Find where the given text appears and provide that cell's center as (x, y) coordinate. 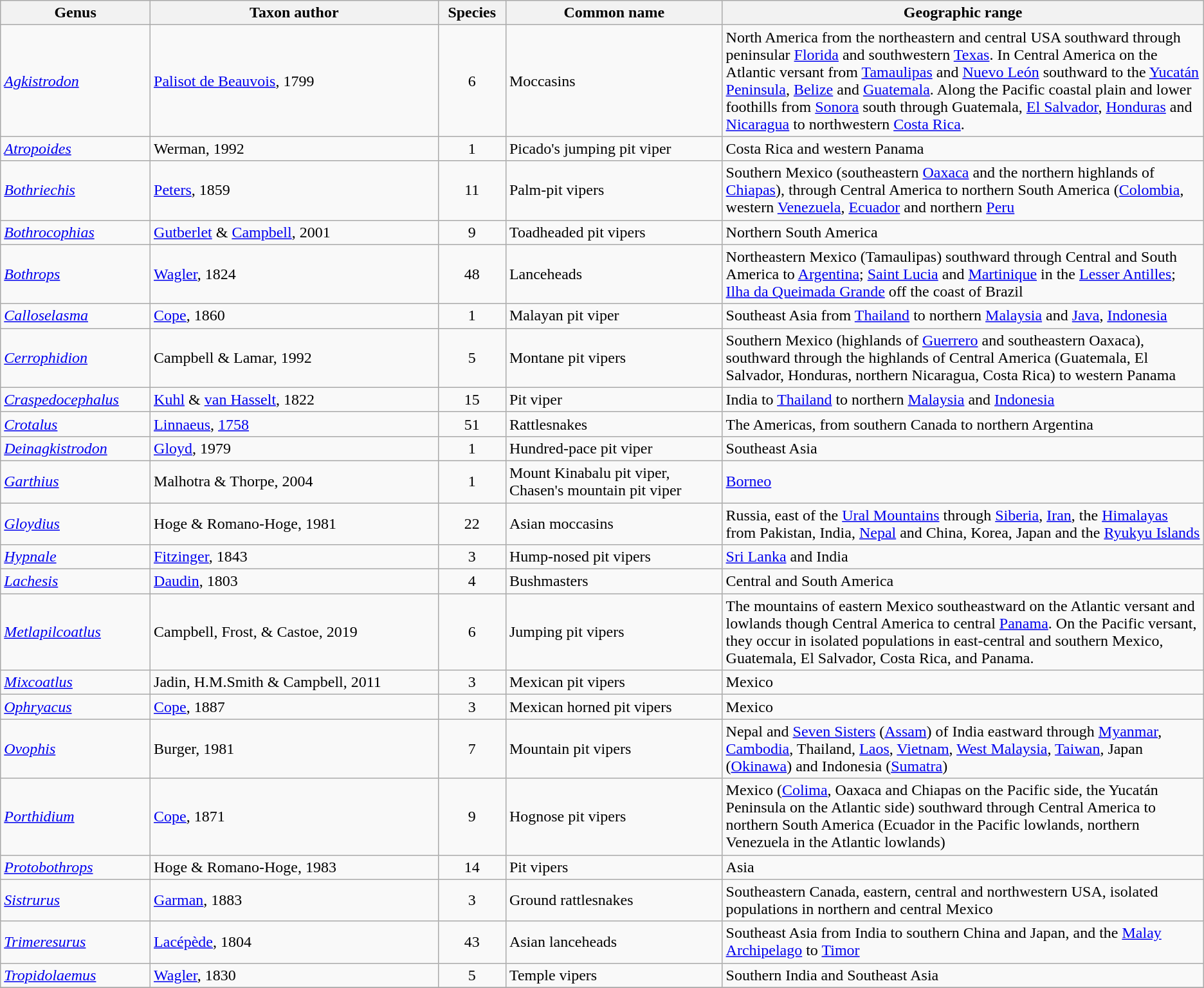
Metlapilcoatlus (76, 632)
Fitzinger, 1843 (295, 557)
Pit viper (614, 399)
Linnaeus, 1758 (295, 424)
Southeastern Canada, eastern, central and northwestern USA, isolated populations in northern and central Mexico (963, 901)
14 (472, 867)
Common name (614, 13)
Gloyd, 1979 (295, 448)
Wagler, 1824 (295, 274)
Hypnale (76, 557)
Mount Kinabalu pit viper, Chasen's mountain pit viper (614, 481)
Daudin, 1803 (295, 581)
Hoge & Romano-Hoge, 1981 (295, 524)
43 (472, 942)
Atropoides (76, 149)
Hognose pit vipers (614, 817)
Trimeresurus (76, 942)
Picado's jumping pit viper (614, 149)
India to Thailand to northern Malaysia and Indonesia (963, 399)
Tropidolaemus (76, 975)
Toadheaded pit vipers (614, 232)
Bothriechis (76, 190)
Lacépède, 1804 (295, 942)
Costa Rica and western Panama (963, 149)
Craspedocephalus (76, 399)
15 (472, 399)
Southeast Asia from Thailand to northern Malaysia and Java, Indonesia (963, 316)
Southern India and Southeast Asia (963, 975)
Campbell, Frost, & Castoe, 2019 (295, 632)
Protobothrops (76, 867)
Borneo (963, 481)
Palisot de Beauvois, 1799 (295, 81)
11 (472, 190)
Geographic range (963, 13)
4 (472, 581)
Campbell & Lamar, 1992 (295, 358)
Southeast Asia from India to southern China and Japan, and the Malay Archipelago to Timor (963, 942)
Garthius (76, 481)
51 (472, 424)
Sistrurus (76, 901)
Burger, 1981 (295, 749)
Hundred-pace pit viper (614, 448)
Central and South America (963, 581)
Crotalus (76, 424)
Deinagkistrodon (76, 448)
Ophryacus (76, 707)
Agkistrodon (76, 81)
Mexican pit vipers (614, 682)
Wagler, 1830 (295, 975)
Porthidium (76, 817)
Peters, 1859 (295, 190)
Palm-pit vipers (614, 190)
Kuhl & van Hasselt, 1822 (295, 399)
Southeast Asia (963, 448)
Northern South America (963, 232)
Mexican horned pit vipers (614, 707)
Montane pit vipers (614, 358)
Species (472, 13)
Russia, east of the Ural Mountains through Siberia, Iran, the Himalayas from Pakistan, India, Nepal and China, Korea, Japan and the Ryukyu Islands (963, 524)
The Americas, from southern Canada to northern Argentina (963, 424)
Lanceheads (614, 274)
Hoge & Romano-Hoge, 1983 (295, 867)
Sri Lanka and India (963, 557)
Hump-nosed pit vipers (614, 557)
Rattlesnakes (614, 424)
Moccasins (614, 81)
Cope, 1871 (295, 817)
Cope, 1860 (295, 316)
Cope, 1887 (295, 707)
Malayan pit viper (614, 316)
7 (472, 749)
48 (472, 274)
Werman, 1992 (295, 149)
Bothrops (76, 274)
Temple vipers (614, 975)
Asian moccasins (614, 524)
Mixcoatlus (76, 682)
Malhotra & Thorpe, 2004 (295, 481)
Gutberlet & Campbell, 2001 (295, 232)
Cerrophidion (76, 358)
Garman, 1883 (295, 901)
Asian lanceheads (614, 942)
Pit vipers (614, 867)
Ovophis (76, 749)
Lachesis (76, 581)
Mountain pit vipers (614, 749)
Jadin, H.M.Smith & Campbell, 2011 (295, 682)
Calloselasma (76, 316)
22 (472, 524)
Bothrocophias (76, 232)
Taxon author (295, 13)
Ground rattlesnakes (614, 901)
Bushmasters (614, 581)
Genus (76, 13)
Gloydius (76, 524)
Jumping pit vipers (614, 632)
Asia (963, 867)
